Return [x, y] of the center of cell containing provided text 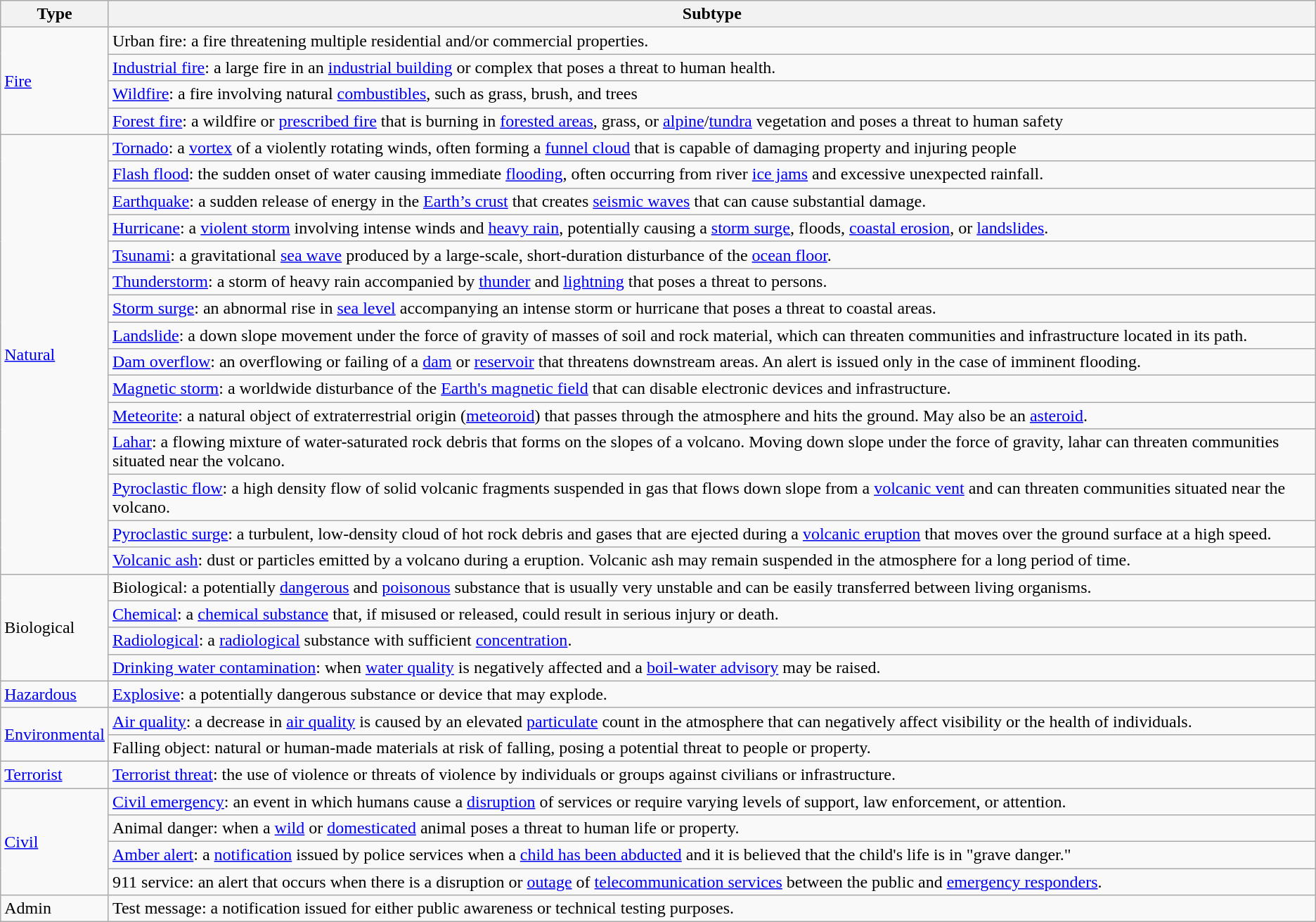
Storm surge: an abnormal rise in sea level accompanying an intense storm or hurricane that poses a threat to coastal areas. [711, 308]
Terrorist threat: the use of violence or threats of violence by individuals or groups against civilians or infrastructure. [711, 774]
Biological [55, 627]
Animal danger: when a wild or domesticated animal poses a threat to human life or property. [711, 828]
Admin [55, 909]
Environmental [55, 734]
Type [55, 14]
Tornado: a vortex of a violently rotating winds, often forming a funnel cloud that is capable of damaging property and injuring people [711, 148]
Industrial fire: a large fire in an industrial building or complex that poses a threat to human health. [711, 68]
Thunderstorm: a storm of heavy rain accompanied by thunder and lightning that poses a threat to persons. [711, 281]
Radiological: a radiological substance with sufficient concentration. [711, 641]
Biological: a potentially dangerous and poisonous substance that is usually very unstable and can be easily transferred between living organisms. [711, 587]
911 service: an alert that occurs when there is a disruption or outage of telecommunication services between the public and emergency responders. [711, 882]
Urban fire: a fire threatening multiple residential and/or commercial properties. [711, 41]
Meteorite: a natural object of extraterrestrial origin (meteoroid) that passes through the atmosphere and hits the ground. May also be an asteroid. [711, 416]
Amber alert: a notification issued by police services when a child has been abducted and it is believed that the child's life is in "grave danger." [711, 855]
Subtype [711, 14]
Hurricane: a violent storm involving intense winds and heavy rain, potentially causing a storm surge, floods, coastal erosion, or landslides. [711, 228]
Hazardous [55, 694]
Drinking water contamination: when water quality is negatively affected and a boil-water advisory may be raised. [711, 667]
Forest fire: a wildfire or prescribed fire that is burning in forested areas, grass, or alpine/tundra vegetation and poses a threat to human safety [711, 121]
Wildfire: a fire involving natural combustibles, such as grass, brush, and trees [711, 94]
Earthquake: a sudden release of energy in the Earth’s crust that creates seismic waves that can cause substantial damage. [711, 201]
Falling object: natural or human-made materials at risk of falling, posing a potential threat to people or property. [711, 748]
Chemical: a chemical substance that, if misused or released, could result in serious injury or death. [711, 614]
Test message: a notification issued for either public awareness or technical testing purposes. [711, 909]
Magnetic storm: a worldwide disturbance of the Earth's magnetic field that can disable electronic devices and infrastructure. [711, 389]
Explosive: a potentially dangerous substance or device that may explode. [711, 694]
Tsunami: a gravitational sea wave produced by a large-scale, short-duration disturbance of the ocean floor. [711, 255]
Civil [55, 841]
Terrorist [55, 774]
Natural [55, 354]
Fire [55, 81]
Flash flood: the sudden onset of water causing immediate flooding, often occurring from river ice jams and excessive unexpected rainfall. [711, 174]
Civil emergency: an event in which humans cause a disruption of services or require varying levels of support, law enforcement, or attention. [711, 801]
